Return [x, y] of the center of cell containing provided text 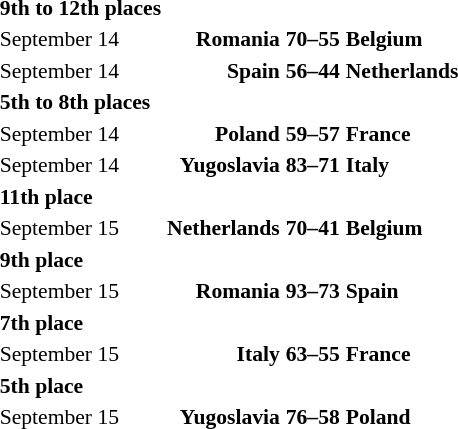
83–71 [312, 165]
70–55 [312, 39]
63–55 [312, 354]
Italy [224, 354]
70–41 [312, 228]
56–44 [312, 70]
Spain [224, 70]
59–57 [312, 134]
93–73 [312, 291]
Poland [224, 134]
Yugoslavia [224, 165]
Netherlands [224, 228]
